Detect which cell encompasses the target text, then output its (X, Y) center coordinate. 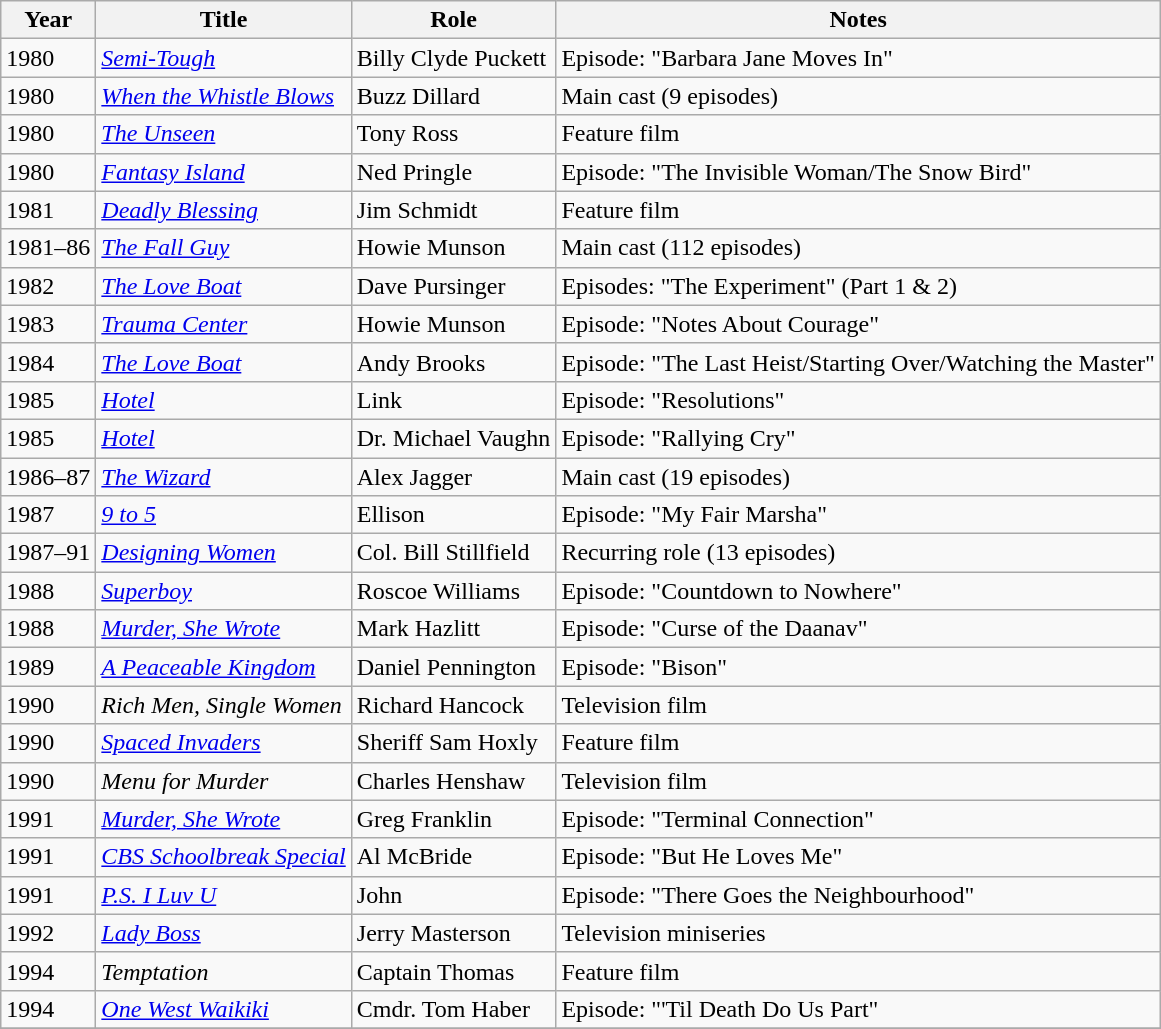
The Unseen (224, 134)
Ned Pringle (454, 172)
Episode: "Terminal Connection" (858, 819)
Episodes: "The Experiment" (Part 1 & 2) (858, 286)
Episode: "But He Loves Me" (858, 857)
Ellison (454, 515)
Episode: "The Invisible Woman/The Snow Bird" (858, 172)
Dr. Michael Vaughn (454, 438)
The Wizard (224, 477)
Greg Franklin (454, 819)
When the Whistle Blows (224, 96)
Andy Brooks (454, 362)
One West Waikiki (224, 1009)
Trauma Center (224, 324)
Billy Clyde Puckett (454, 58)
P.S. I Luv U (224, 895)
Episode: "The Last Heist/Starting Over/Watching the Master" (858, 362)
1981 (48, 210)
Lady Boss (224, 933)
1989 (48, 667)
Episode: "Resolutions" (858, 400)
The Fall Guy (224, 248)
Episode: "Barbara Jane Moves In" (858, 58)
CBS Schoolbreak Special (224, 857)
Tony Ross (454, 134)
Link (454, 400)
Title (224, 20)
Jim Schmidt (454, 210)
Dave Pursinger (454, 286)
Episode: "My Fair Marsha" (858, 515)
A Peaceable Kingdom (224, 667)
1982 (48, 286)
Alex Jagger (454, 477)
Temptation (224, 971)
Roscoe Williams (454, 591)
Episode: "'Til Death Do Us Part" (858, 1009)
9 to 5 (224, 515)
Main cast (9 episodes) (858, 96)
Television miniseries (858, 933)
Buzz Dillard (454, 96)
Menu for Murder (224, 781)
Al McBride (454, 857)
Notes (858, 20)
1983 (48, 324)
Sheriff Sam Hoxly (454, 743)
Captain Thomas (454, 971)
Episode: "Curse of the Daanav" (858, 629)
1986–87 (48, 477)
Col. Bill Stillfield (454, 553)
1984 (48, 362)
Main cast (19 episodes) (858, 477)
Deadly Blessing (224, 210)
1987 (48, 515)
Year (48, 20)
Fantasy Island (224, 172)
Richard Hancock (454, 705)
John (454, 895)
Mark Hazlitt (454, 629)
Semi-Tough (224, 58)
Designing Women (224, 553)
Jerry Masterson (454, 933)
Episode: "Countdown to Nowhere" (858, 591)
Episode: "There Goes the Neighbourhood" (858, 895)
Episode: "Rallying Cry" (858, 438)
Superboy (224, 591)
Daniel Pennington (454, 667)
Charles Henshaw (454, 781)
Role (454, 20)
Recurring role (13 episodes) (858, 553)
Rich Men, Single Women (224, 705)
1987–91 (48, 553)
Episode: "Bison" (858, 667)
Main cast (112 episodes) (858, 248)
Spaced Invaders (224, 743)
1981–86 (48, 248)
Cmdr. Tom Haber (454, 1009)
1992 (48, 933)
Episode: "Notes About Courage" (858, 324)
